Search for the cell housing the specified text and yield its [x, y] center coordinate. 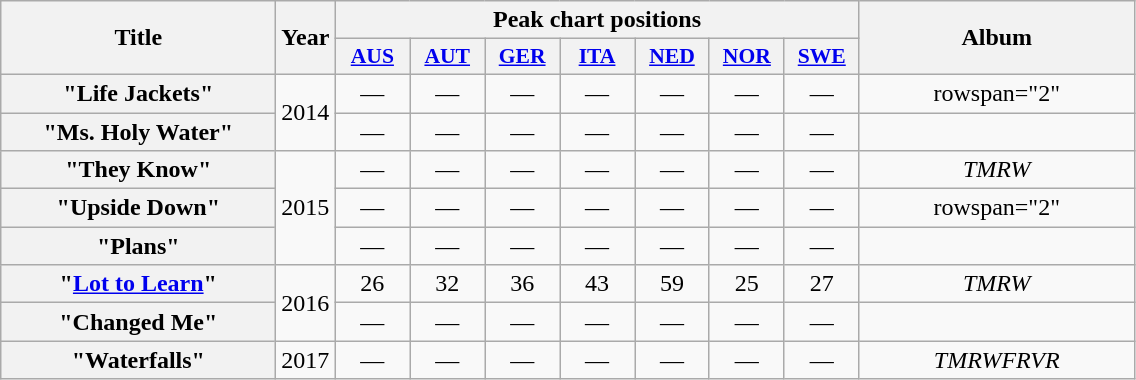
"Ms. Holy Water" [138, 131]
TMRWFRVR [996, 360]
"They Know" [138, 170]
GER [522, 57]
59 [672, 284]
"Lot to Learn" [138, 284]
2017 [306, 360]
27 [822, 284]
26 [372, 284]
Album [996, 38]
32 [448, 284]
NED [672, 57]
25 [746, 284]
AUS [372, 57]
Title [138, 38]
2014 [306, 112]
"Upside Down" [138, 208]
ITA [598, 57]
NOR [746, 57]
36 [522, 284]
"Waterfalls" [138, 360]
"Plans" [138, 246]
SWE [822, 57]
Peak chart positions [597, 20]
"Life Jackets" [138, 93]
Year [306, 38]
AUT [448, 57]
2016 [306, 303]
2015 [306, 208]
"Changed Me" [138, 322]
43 [598, 284]
